From the cell containing the given text, extract its center point as (x, y) coordinate. 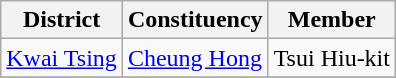
Cheung Hong (195, 58)
Member (332, 20)
Constituency (195, 20)
Kwai Tsing (62, 58)
Tsui Hiu-kit (332, 58)
District (62, 20)
